From the cell containing the given text, extract its center point as [X, Y] coordinate. 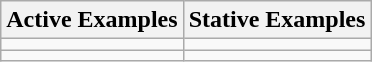
Active Examples [92, 20]
Stative Examples [277, 20]
